Capture the cell that displays the provided text and extract its (X, Y) central coordinate. 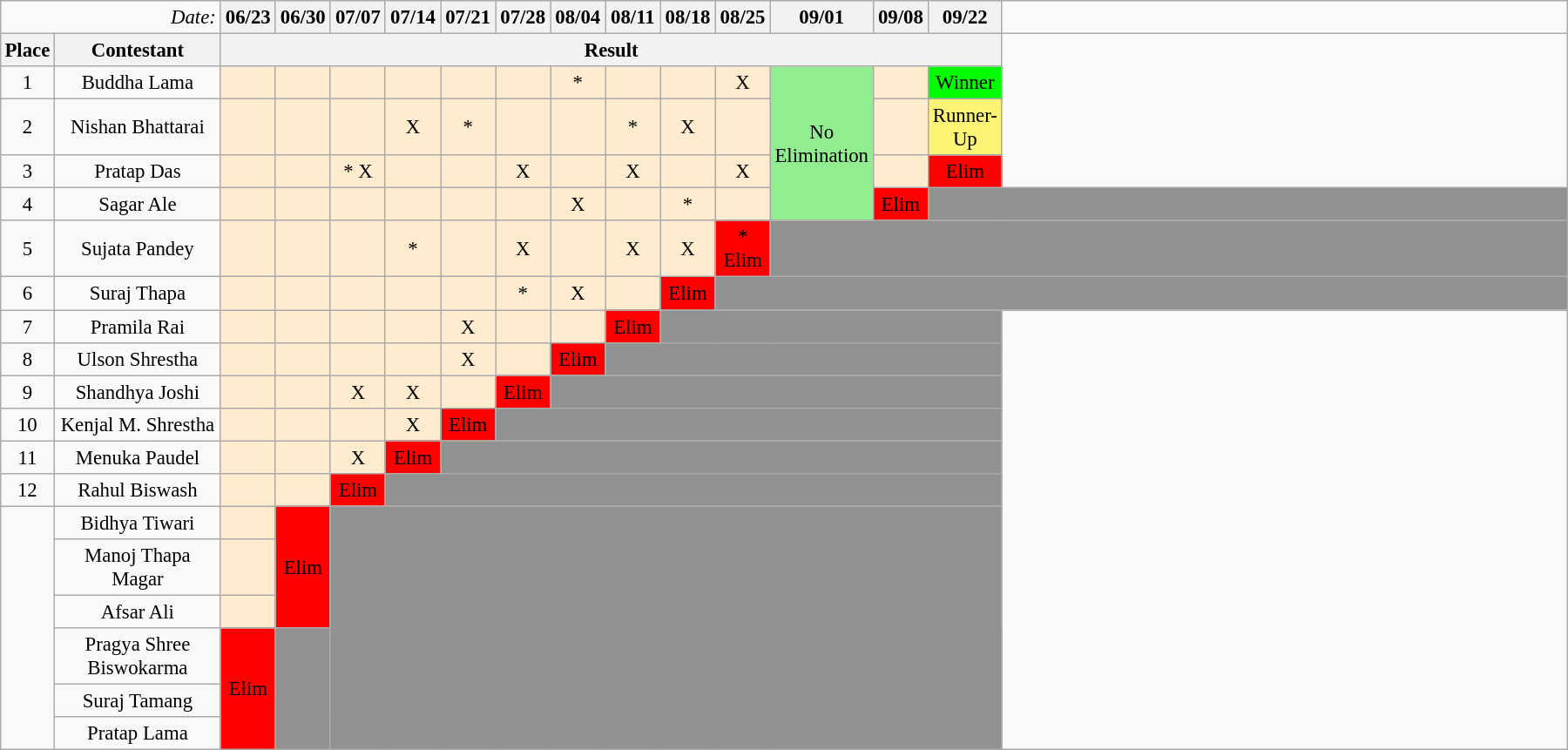
Date: (110, 17)
7 (27, 327)
Runner-Up (965, 127)
12 (27, 490)
08/11 (632, 17)
Place (27, 51)
08/18 (688, 17)
4 (27, 205)
1 (27, 83)
08/04 (578, 17)
08/25 (742, 17)
3 (27, 172)
07/14 (413, 17)
No Elimination (821, 143)
Manoj Thapa Magar (138, 568)
Pramila Rai (138, 327)
09/22 (965, 17)
Shandhya Joshi (138, 392)
Suraj Thapa (138, 294)
* Elim (742, 249)
Pragya Shree Biswokarma (138, 657)
06/30 (303, 17)
Buddha Lama (138, 83)
Rahul Biswash (138, 490)
09/01 (821, 17)
2 (27, 127)
5 (27, 249)
11 (27, 457)
Afsar Ali (138, 611)
Nishan Bhattarai (138, 127)
8 (27, 359)
* X (357, 172)
Kenjal M. Shrestha (138, 424)
10 (27, 424)
9 (27, 392)
Pratap Das (138, 172)
Winner (965, 83)
07/07 (357, 17)
6 (27, 294)
Suraj Tamang (138, 701)
Contestant (138, 51)
Sagar Ale (138, 205)
06/23 (247, 17)
09/08 (901, 17)
Bidhya Tiwari (138, 523)
Result (612, 51)
Menuka Paudel (138, 457)
Pratap Lama (138, 733)
07/21 (469, 17)
Sujata Pandey (138, 249)
Ulson Shrestha (138, 359)
07/28 (523, 17)
